Locate the cell with the specified text and output its (X, Y) center coordinate. 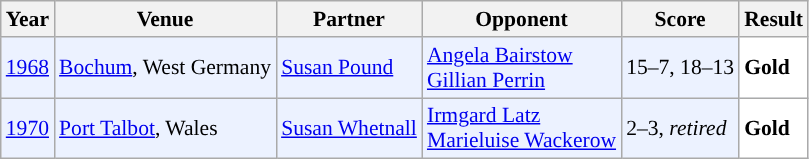
Score (680, 19)
2–3, retired (680, 128)
Year (28, 19)
Venue (165, 19)
Port Talbot, Wales (165, 128)
1968 (28, 68)
Susan Whetnall (349, 128)
Irmgard Latz Marieluise Wackerow (522, 128)
Susan Pound (349, 68)
Opponent (522, 19)
Partner (349, 19)
Bochum, West Germany (165, 68)
15–7, 18–13 (680, 68)
1970 (28, 128)
Result (774, 19)
Angela Bairstow Gillian Perrin (522, 68)
